Search for the cell housing the specified text and yield its [X, Y] center coordinate. 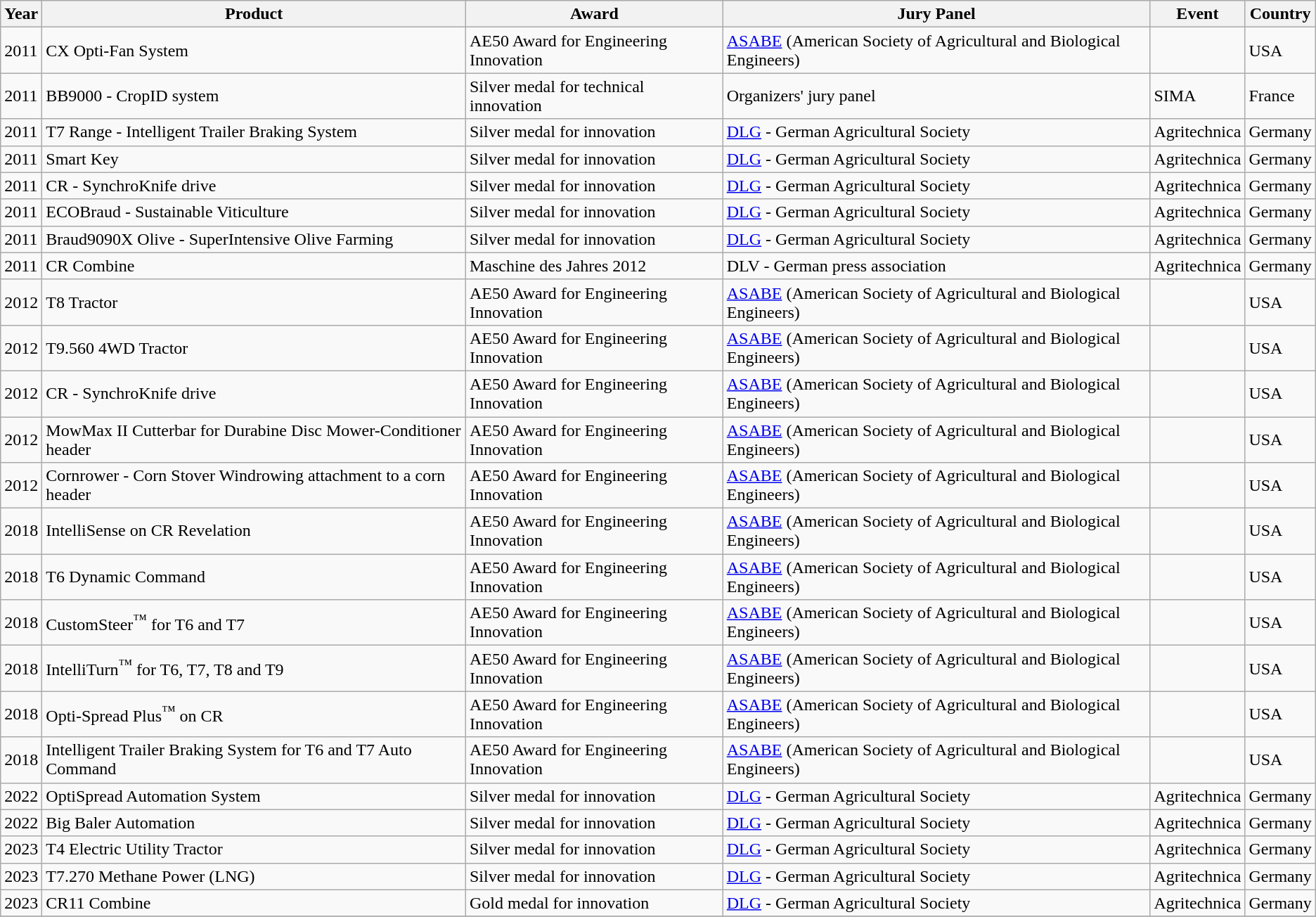
France [1280, 96]
T7.270 Methane Power (LNG) [254, 876]
DLV - German press association [936, 266]
Event [1198, 14]
IntelliTurn™ for T6, T7, T8 and T9 [254, 668]
Opti-Spread Plus™ on CR [254, 714]
IntelliSense on CR Revelation [254, 532]
T6 Dynamic Command [254, 577]
Intelligent Trailer Braking System for T6 and T7 Auto Command [254, 759]
OptiSpread Automation System [254, 796]
T9.560 4WD Tractor [254, 347]
SIMA [1198, 96]
Braud9090X Olive - SuperIntensive Olive Farming [254, 239]
Cornrower - Corn Stover Windrowing attachment to a corn header [254, 485]
Smart Key [254, 159]
CX Opti-Fan System [254, 51]
Country [1280, 14]
BB9000 - CropID system [254, 96]
CustomSteer™ for T6 and T7 [254, 623]
Silver medal for technical innovation [594, 96]
Jury Panel [936, 14]
Big Baler Automation [254, 823]
Gold medal for innovation [594, 903]
Award [594, 14]
T4 Electric Utility Tractor [254, 849]
T8 Tractor [254, 302]
CR Combine [254, 266]
ECOBraud - Sustainable Viticulture [254, 212]
Maschine des Jahres 2012 [594, 266]
CR11 Combine [254, 903]
T7 Range - Intelligent Trailer Braking System [254, 132]
Year [21, 14]
MowMax II Cutterbar for Durabine Disc Mower-Conditioner header [254, 439]
Organizers' jury panel [936, 96]
Product [254, 14]
